Return (x, y) of the center of cell containing provided text 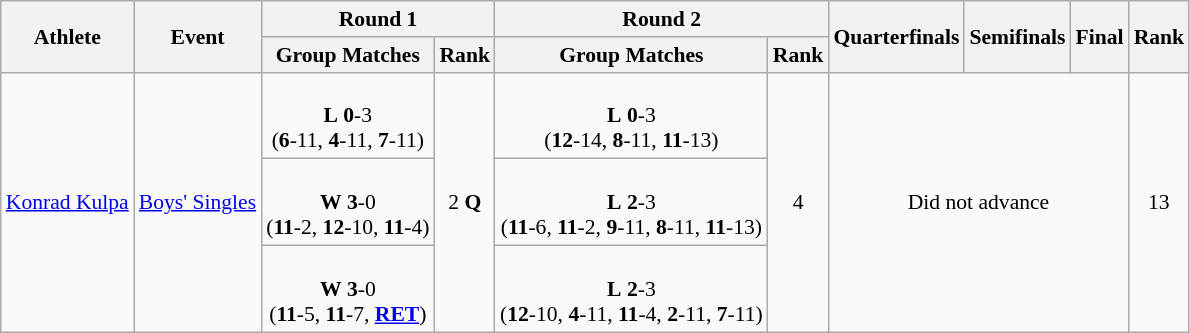
L 0-3 (12-14, 8-11, 11-13) (632, 116)
L 2-3 (11-6, 11-2, 9-11, 8-11, 11-13) (632, 202)
Quarterfinals (896, 36)
Boys' Singles (198, 202)
Semifinals (1017, 36)
13 (1160, 202)
2 Q (464, 202)
Final (1099, 36)
W 3-0 (11-2, 12-10, 11-4) (348, 202)
L 0-3 (6-11, 4-11, 7-11) (348, 116)
Round 1 (378, 19)
4 (798, 202)
Event (198, 36)
Athlete (68, 36)
W 3-0 (11-5, 11-7, RET) (348, 290)
L 2-3 (12-10, 4-11, 11-4, 2-11, 7-11) (632, 290)
Round 2 (662, 19)
Konrad Kulpa (68, 202)
Did not advance (978, 202)
